Return the (X, Y) coordinate for the center point of the cell that contains the specified text.  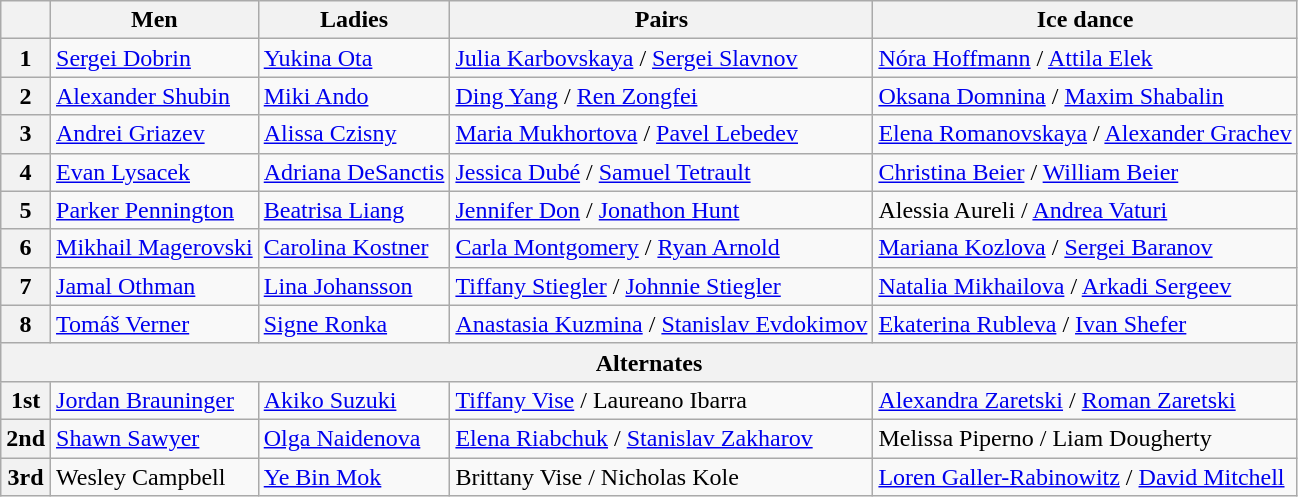
Yukina Ota (354, 58)
Alexandra Zaretski / Roman Zaretski (1085, 400)
Alexander Shubin (155, 96)
Carolina Kostner (354, 248)
Julia Karbovskaya / Sergei Slavnov (662, 58)
Loren Galler-Rabinowitz / David Mitchell (1085, 477)
Signe Ronka (354, 324)
Tiffany Vise / Laureano Ibarra (662, 400)
8 (26, 324)
Carla Montgomery / Ryan Arnold (662, 248)
Ding Yang / Ren Zongfei (662, 96)
2 (26, 96)
Adriana DeSanctis (354, 172)
Jamal Othman (155, 286)
Nóra Hoffmann / Attila Elek (1085, 58)
7 (26, 286)
Alternates (649, 362)
Tomáš Verner (155, 324)
3rd (26, 477)
Tiffany Stiegler / Johnnie Stiegler (662, 286)
Melissa Piperno / Liam Dougherty (1085, 438)
Elena Riabchuk / Stanislav Zakharov (662, 438)
Alessia Aureli / Andrea Vaturi (1085, 210)
Christina Beier / William Beier (1085, 172)
2nd (26, 438)
Ekaterina Rubleva / Ivan Shefer (1085, 324)
6 (26, 248)
Akiko Suzuki (354, 400)
Pairs (662, 20)
Ye Bin Mok (354, 477)
Elena Romanovskaya / Alexander Grachev (1085, 134)
Miki Ando (354, 96)
1st (26, 400)
Jordan Brauninger (155, 400)
Ladies (354, 20)
5 (26, 210)
Beatrisa Liang (354, 210)
Mikhail Magerovski (155, 248)
Andrei Griazev (155, 134)
4 (26, 172)
Brittany Vise / Nicholas Kole (662, 477)
Sergei Dobrin (155, 58)
Ice dance (1085, 20)
Jennifer Don / Jonathon Hunt (662, 210)
Alissa Czisny (354, 134)
Mariana Kozlova / Sergei Baranov (1085, 248)
Natalia Mikhailova / Arkadi Sergeev (1085, 286)
Wesley Campbell (155, 477)
1 (26, 58)
Parker Pennington (155, 210)
Jessica Dubé / Samuel Tetrault (662, 172)
Lina Johansson (354, 286)
Shawn Sawyer (155, 438)
Men (155, 20)
Maria Mukhortova / Pavel Lebedev (662, 134)
Anastasia Kuzmina / Stanislav Evdokimov (662, 324)
3 (26, 134)
Oksana Domnina / Maxim Shabalin (1085, 96)
Evan Lysacek (155, 172)
Olga Naidenova (354, 438)
